From the cell containing the given text, extract its center point as (x, y) coordinate. 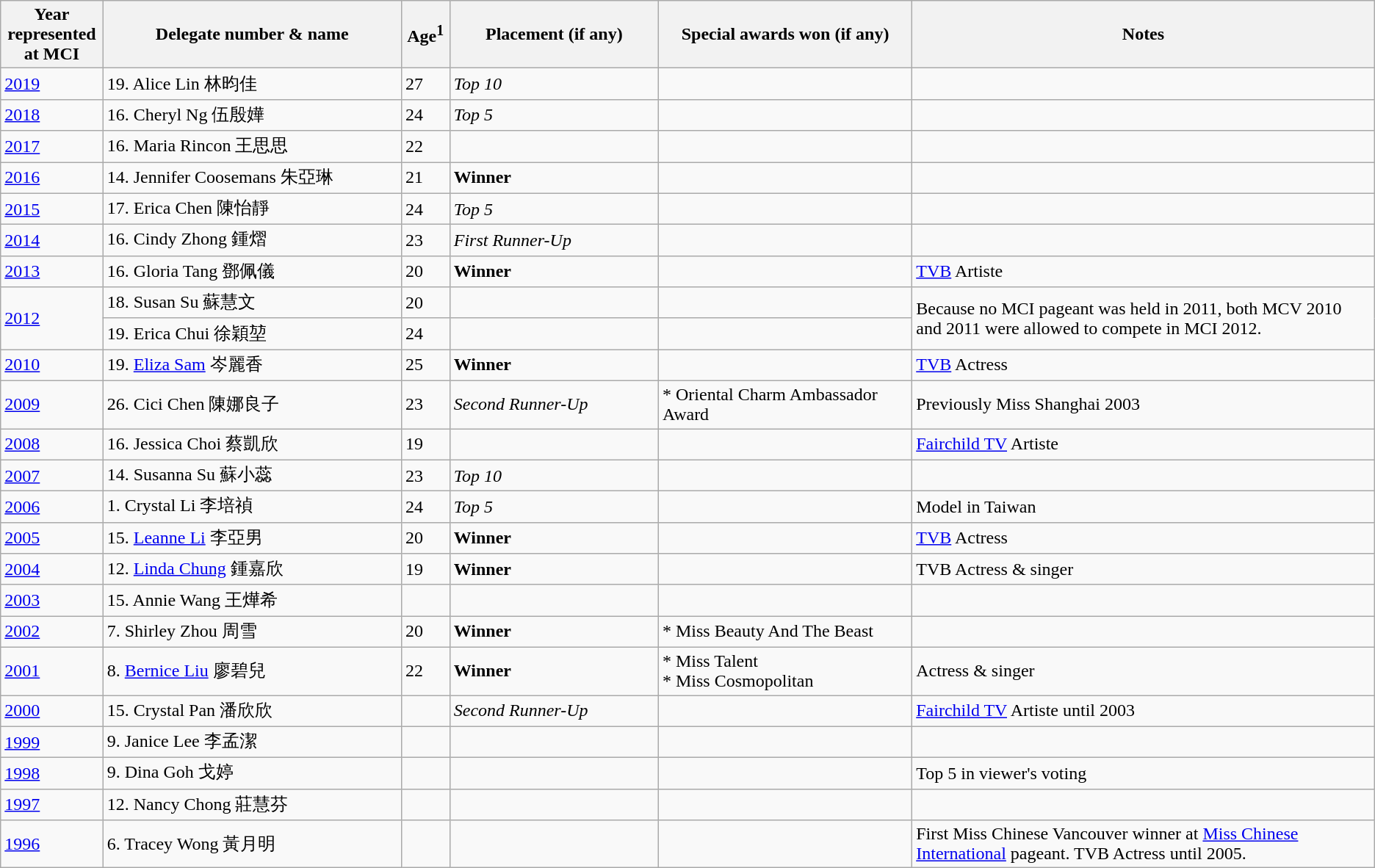
21 (425, 178)
19. Eliza Sam 岑麗香 (252, 366)
* Miss Talent * Miss Cosmopolitan (784, 671)
16. Cindy Zhong 鍾熠 (252, 241)
1997 (51, 805)
19. Alice Lin 林昀佳 (252, 84)
9. Dina Goh 戈婷 (252, 774)
16. Jessica Choi 蔡凱欣 (252, 445)
1996 (51, 845)
2008 (51, 445)
Actress & singer (1144, 671)
2006 (51, 507)
2015 (51, 209)
2005 (51, 538)
25 (425, 366)
16. Maria Rincon 王思思 (252, 147)
2007 (51, 476)
Top 5 in viewer's voting (1144, 774)
Previously Miss Shanghai 2003 (1144, 404)
1998 (51, 774)
First Runner-Up (554, 241)
14. Susanna Su 蘇小蕊 (252, 476)
7. Shirley Zhou 周雪 (252, 632)
8. Bernice Liu 廖碧兒 (252, 671)
2018 (51, 115)
Age1 (425, 35)
2000 (51, 711)
17. Erica Chen 陳怡靜 (252, 209)
26. Cici Chen 陳娜良子 (252, 404)
15. Leanne Li 李亞男 (252, 538)
* Miss Beauty And The Beast (784, 632)
Fairchild TV Artiste (1144, 445)
27 (425, 84)
14. Jennifer Coosemans 朱亞琳 (252, 178)
TVB Actress & singer (1144, 570)
Fairchild TV Artiste until 2003 (1144, 711)
Placement (if any) (554, 35)
First Miss Chinese Vancouver winner at Miss Chinese International pageant. TVB Actress until 2005. (1144, 845)
2001 (51, 671)
2004 (51, 570)
16. Cheryl Ng 伍殷嬅 (252, 115)
Because no MCI pageant was held in 2011, both MCV 2010 and 2011 were allowed to compete in MCI 2012. (1144, 319)
Special awards won (if any) (784, 35)
2013 (51, 272)
Notes (1144, 35)
Delegate number & name (252, 35)
TVB Artiste (1144, 272)
9. Janice Lee 李孟潔 (252, 742)
1. Crystal Li 李培禎 (252, 507)
2019 (51, 84)
2016 (51, 178)
2010 (51, 366)
16. Gloria Tang 鄧佩儀 (252, 272)
Year represented at MCI (51, 35)
15. Crystal Pan 潘欣欣 (252, 711)
19. Erica Chui 徐穎堃 (252, 333)
2014 (51, 241)
* Oriental Charm Ambassador Award (784, 404)
1999 (51, 742)
Model in Taiwan (1144, 507)
6. Tracey Wong 黃月明 (252, 845)
15. Annie Wang 王燁希 (252, 601)
12. Linda Chung 鍾嘉欣 (252, 570)
2009 (51, 404)
2017 (51, 147)
12. Nancy Chong 莊慧芬 (252, 805)
2002 (51, 632)
18. Susan Su 蘇慧文 (252, 303)
2012 (51, 319)
2003 (51, 601)
